Scan for the cell matching the given text and deliver its [X, Y] coordinate at center. 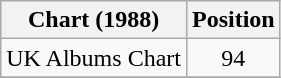
UK Albums Chart [94, 58]
Chart (1988) [94, 20]
94 [233, 58]
Position [233, 20]
